Search for the cell housing the specified text and yield its [X, Y] center coordinate. 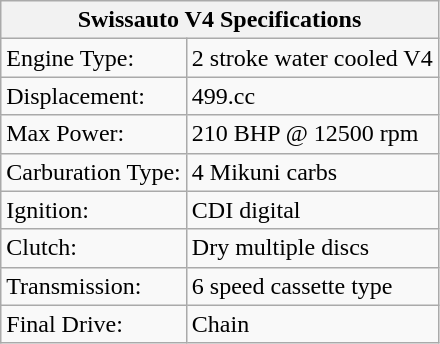
Clutch: [94, 248]
Carburation Type: [94, 172]
Engine Type: [94, 58]
4 Mikuni carbs [312, 172]
Transmission: [94, 286]
Ignition: [94, 210]
Max Power: [94, 134]
499.cc [312, 96]
210 BHP @ 12500 rpm [312, 134]
Dry multiple discs [312, 248]
Swissauto V4 Specifications [220, 20]
Final Drive: [94, 324]
CDI digital [312, 210]
Displacement: [94, 96]
6 speed cassette type [312, 286]
Chain [312, 324]
2 stroke water cooled V4 [312, 58]
